Capture the cell that displays the provided text and extract its (X, Y) central coordinate. 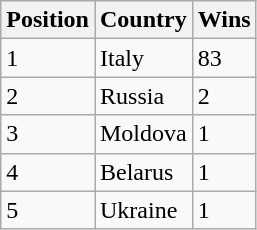
Ukraine (143, 210)
Wins (224, 20)
83 (224, 58)
Moldova (143, 134)
Russia (143, 96)
Italy (143, 58)
3 (48, 134)
Position (48, 20)
Belarus (143, 172)
5 (48, 210)
Country (143, 20)
4 (48, 172)
